From the cell containing the given text, extract its center point as [x, y] coordinate. 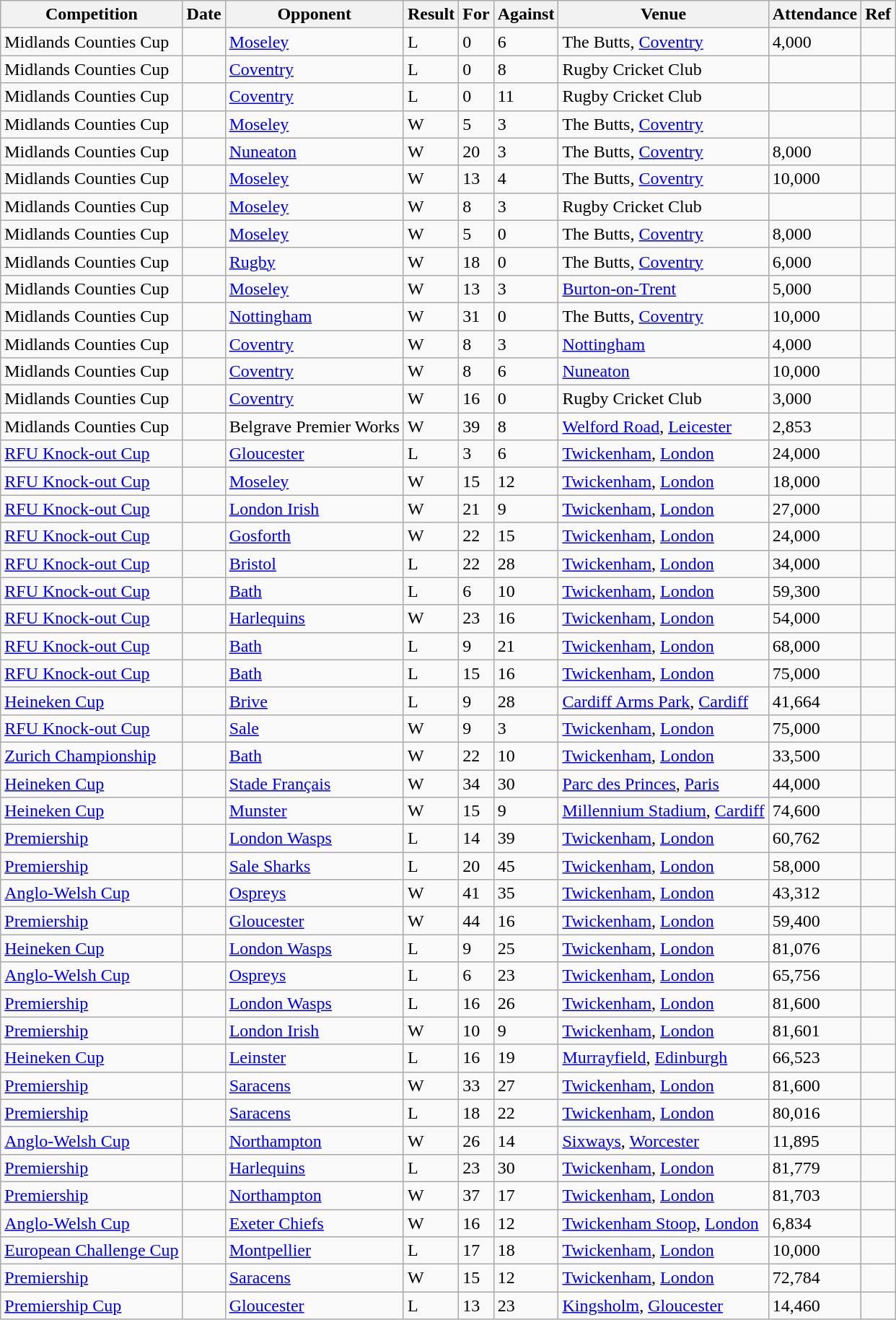
81,703 [814, 1195]
27,000 [814, 509]
41,664 [814, 701]
Stade Français [315, 783]
81,601 [814, 1031]
66,523 [814, 1058]
Sale Sharks [315, 866]
Attendance [814, 14]
Against [526, 14]
74,600 [814, 811]
59,400 [814, 921]
Ref [879, 14]
33 [476, 1085]
11 [526, 97]
Welford Road, Leicester [664, 427]
Kingsholm, Gloucester [664, 1306]
27 [526, 1085]
6,000 [814, 261]
14,460 [814, 1306]
Munster [315, 811]
Exeter Chiefs [315, 1223]
45 [526, 866]
25 [526, 948]
80,016 [814, 1113]
68,000 [814, 646]
2,853 [814, 427]
European Challenge Cup [92, 1251]
Date [203, 14]
Brive [315, 701]
Rugby [315, 261]
Belgrave Premier Works [315, 427]
Sixways, Worcester [664, 1140]
34,000 [814, 564]
Cardiff Arms Park, Cardiff [664, 701]
35 [526, 893]
65,756 [814, 976]
43,312 [814, 893]
Gosforth [315, 536]
11,895 [814, 1140]
Opponent [315, 14]
Montpellier [315, 1251]
Competition [92, 14]
44 [476, 921]
41 [476, 893]
5,000 [814, 289]
Result [431, 14]
Twickenham Stoop, London [664, 1223]
44,000 [814, 783]
6,834 [814, 1223]
54,000 [814, 619]
37 [476, 1195]
33,500 [814, 756]
59,300 [814, 591]
Sale [315, 728]
Zurich Championship [92, 756]
81,076 [814, 948]
Murrayfield, Edinburgh [664, 1058]
4 [526, 179]
Premiership Cup [92, 1306]
72,784 [814, 1278]
81,779 [814, 1168]
Leinster [315, 1058]
Burton-on-Trent [664, 289]
3,000 [814, 399]
For [476, 14]
19 [526, 1058]
Parc des Princes, Paris [664, 783]
60,762 [814, 839]
34 [476, 783]
Millennium Stadium, Cardiff [664, 811]
31 [476, 316]
58,000 [814, 866]
18,000 [814, 481]
Venue [664, 14]
Bristol [315, 564]
